Locate the cell with the specified text and output its (x, y) center coordinate. 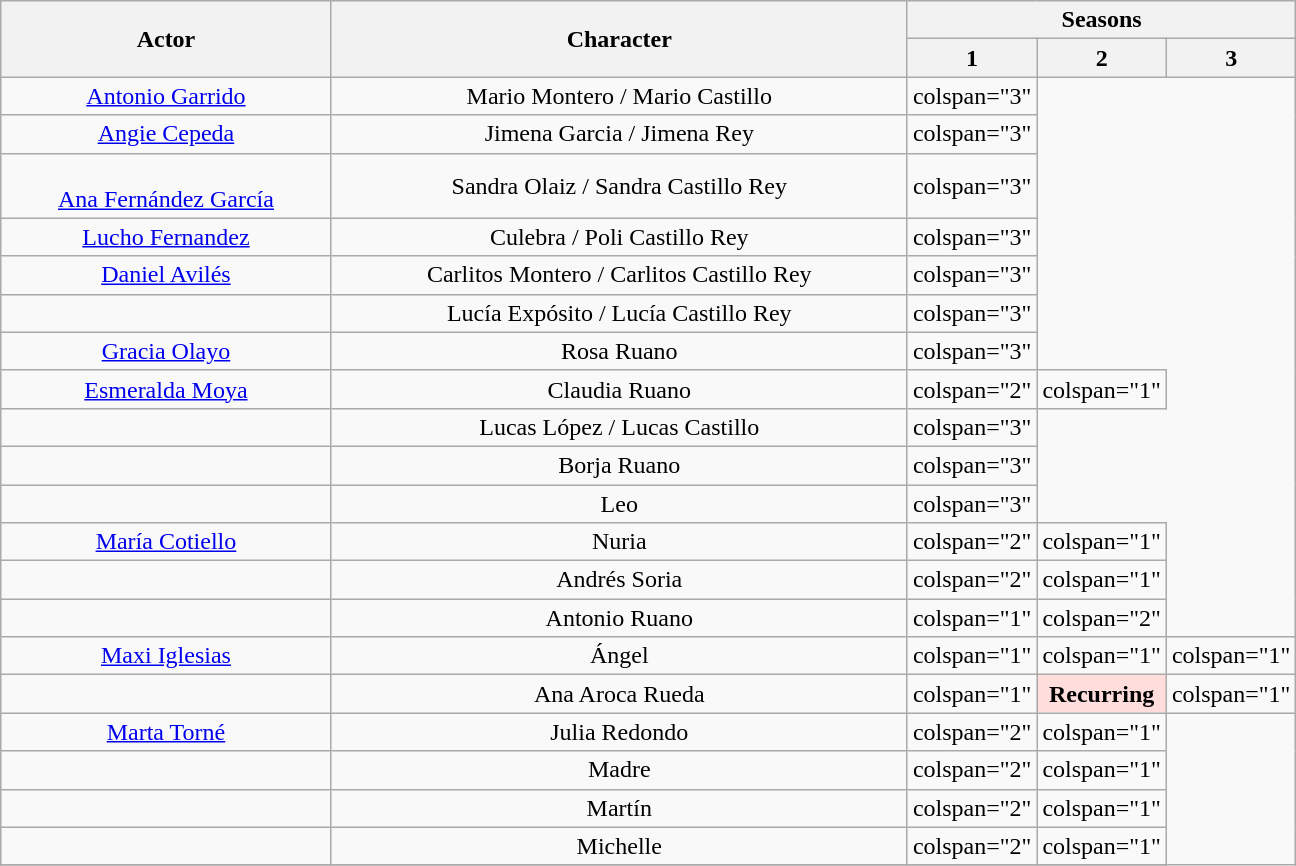
Borja Ruano (619, 465)
Madre (619, 770)
Ángel (619, 656)
Daniel Avilés (166, 275)
Ana Aroca Rueda (619, 694)
1 (972, 58)
Mario Montero / Mario Castillo (619, 96)
Recurring (1102, 694)
Marta Torné (166, 732)
Andrés Soria (619, 580)
Sandra Olaiz / Sandra Castillo Rey (619, 186)
Esmeralda Moya (166, 389)
Maxi Iglesias (166, 656)
Gracia Olayo (166, 351)
Lucas López / Lucas Castillo (619, 427)
Julia Redondo (619, 732)
Jimena Garcia / Jimena Rey (619, 134)
Leo (619, 503)
Actor (166, 39)
Antonio Ruano (619, 618)
Angie Cepeda (166, 134)
Nuria (619, 542)
María Cotiello (166, 542)
Ana Fernández García (166, 186)
3 (1231, 58)
Rosa Ruano (619, 351)
Lucía Expósito / Lucía Castillo Rey (619, 313)
Seasons (1102, 20)
Carlitos Montero / Carlitos Castillo Rey (619, 275)
Antonio Garrido (166, 96)
Claudia Ruano (619, 389)
Michelle (619, 846)
Culebra / Poli Castillo Rey (619, 237)
Lucho Fernandez (166, 237)
2 (1102, 58)
Character (619, 39)
Martín (619, 808)
